From the cell containing the given text, extract its center point as [X, Y] coordinate. 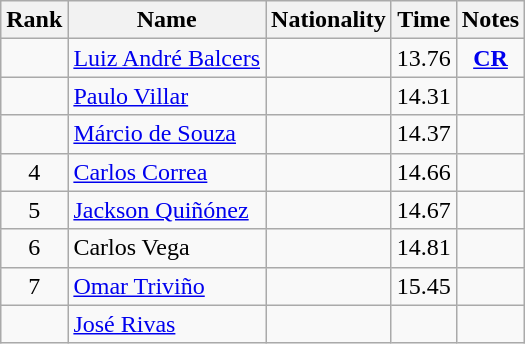
Nationality [329, 20]
Carlos Vega [167, 248]
14.66 [424, 172]
Jackson Quiñónez [167, 210]
Paulo Villar [167, 96]
José Rivas [167, 324]
14.67 [424, 210]
14.81 [424, 248]
Carlos Correa [167, 172]
CR [490, 58]
15.45 [424, 286]
Time [424, 20]
13.76 [424, 58]
4 [34, 172]
Notes [490, 20]
6 [34, 248]
14.31 [424, 96]
5 [34, 210]
14.37 [424, 134]
Name [167, 20]
Luiz André Balcers [167, 58]
Márcio de Souza [167, 134]
Rank [34, 20]
Omar Triviño [167, 286]
7 [34, 286]
